Extract the [x, y] coordinate from the center of the cell holding the provided text.  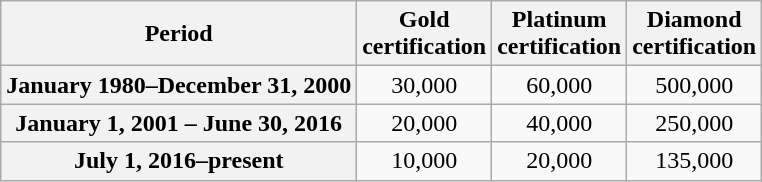
Goldcertification [424, 34]
60,000 [560, 85]
January 1, 2001 – June 30, 2016 [179, 123]
500,000 [694, 85]
135,000 [694, 161]
Period [179, 34]
July 1, 2016–present [179, 161]
40,000 [560, 123]
Diamondcertification [694, 34]
Platinumcertification [560, 34]
10,000 [424, 161]
January 1980–December 31, 2000 [179, 85]
30,000 [424, 85]
250,000 [694, 123]
